For the text-containing cell, return its midpoint in [X, Y] coordinate format. 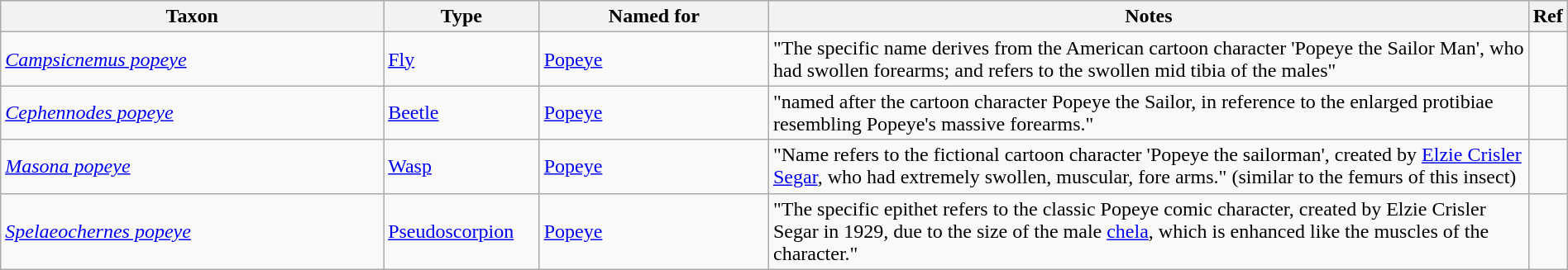
Cephennodes popeye [192, 112]
Masona popeye [192, 167]
"named after the cartoon character Popeye the Sailor, in reference to the enlarged protibiae resembling Popeye's massive forearms." [1148, 112]
Taxon [192, 17]
Beetle [461, 112]
Campsicnemus popeye [192, 59]
Pseudoscorpion [461, 231]
Fly [461, 59]
Notes [1148, 17]
Ref [1548, 17]
Spelaeochernes popeye [192, 231]
Wasp [461, 167]
Named for [653, 17]
Type [461, 17]
